Scan for the cell matching the given text and deliver its [X, Y] coordinate at center. 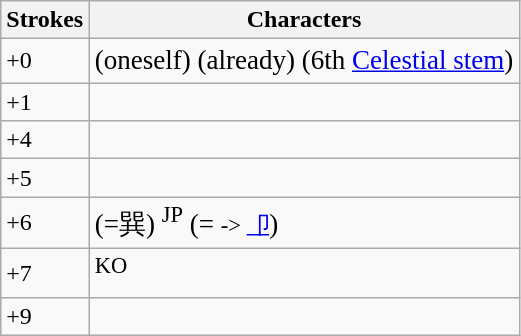
+0 [45, 61]
+7 [45, 273]
KO [304, 273]
+9 [45, 317]
Strokes [45, 20]
+4 [45, 140]
(oneself) (already) (6th Celestial stem) [304, 61]
+6 [45, 222]
+5 [45, 178]
Characters [304, 20]
(=巽) JP (= -> 卩) [304, 222]
+1 [45, 102]
